Return the (x, y) coordinate for the center point of the cell that contains the specified text.  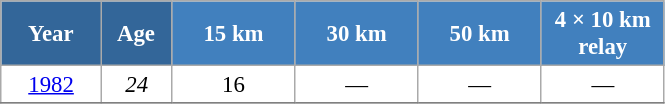
15 km (234, 34)
24 (136, 85)
Year (52, 34)
16 (234, 85)
Age (136, 34)
1982 (52, 85)
30 km (356, 34)
4 × 10 km relay (602, 34)
50 km (480, 34)
